Capture the cell that displays the provided text and extract its [x, y] central coordinate. 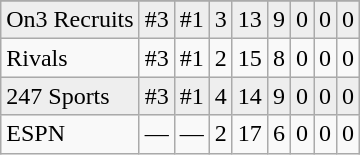
6 [278, 134]
4 [220, 96]
15 [250, 58]
3 [220, 20]
247 Sports [70, 96]
ESPN [70, 134]
8 [278, 58]
On3 Recruits [70, 20]
17 [250, 134]
14 [250, 96]
Rivals [70, 58]
13 [250, 20]
